From the cell containing the given text, extract its center point as [x, y] coordinate. 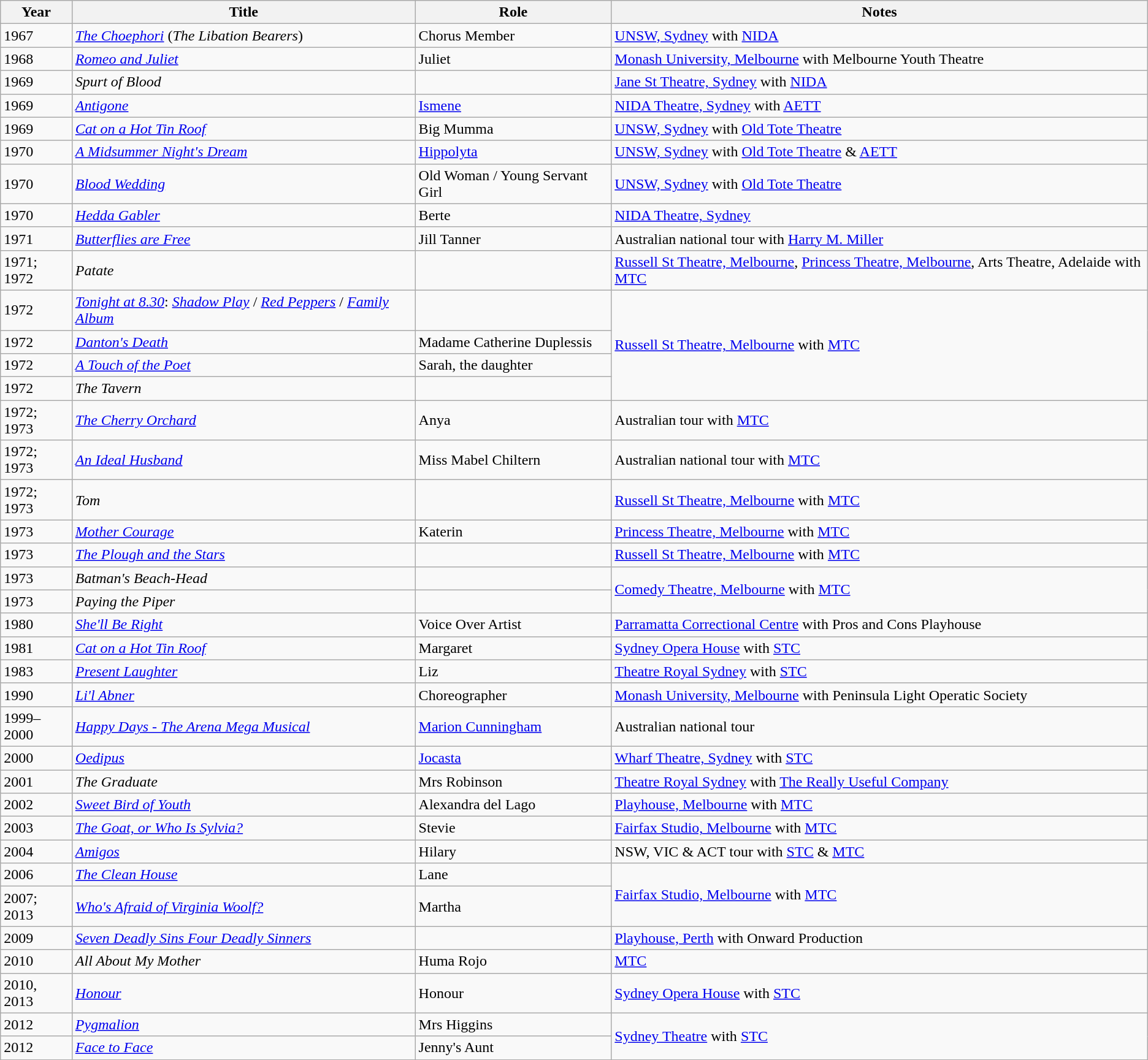
Playhouse, Melbourne with MTC [879, 805]
Jocasta [513, 758]
Marion Cunningham [513, 726]
1999–2000 [37, 726]
The Clean House [243, 875]
Playhouse, Perth with Onward Production [879, 938]
Jane St Theatre, Sydney with NIDA [879, 82]
Butterflies are Free [243, 238]
Spurt of Blood [243, 82]
Mrs Higgins [513, 1024]
Ismene [513, 105]
The Tavern [243, 389]
Monash University, Melbourne with Melbourne Youth Theatre [879, 59]
The Cherry Orchard [243, 421]
2007; 2013 [37, 906]
The Graduate [243, 782]
Alexandra del Lago [513, 805]
Australian tour with MTC [879, 421]
Sarah, the daughter [513, 365]
UNSW, Sydney with Old Tote Theatre & AETT [879, 152]
Sweet Bird of Youth [243, 805]
Role [513, 12]
Paying the Piper [243, 601]
Hilary [513, 852]
Mother Courage [243, 532]
Voice Over Artist [513, 625]
Berte [513, 215]
Choreographer [513, 695]
2000 [37, 758]
2010, 2013 [37, 993]
Lane [513, 875]
2001 [37, 782]
Tom [243, 500]
Anya [513, 421]
1983 [37, 671]
Pygmalion [243, 1024]
Huma Rojo [513, 961]
2002 [37, 805]
Danton's Death [243, 341]
The Plough and the Stars [243, 555]
Notes [879, 12]
Year [37, 12]
The Goat, or Who Is Sylvia? [243, 828]
Mrs Robinson [513, 782]
Monash University, Melbourne with Peninsula Light Operatic Society [879, 695]
NIDA Theatre, Sydney [879, 215]
2004 [37, 852]
Sydney Theatre with STC [879, 1036]
1971 [37, 238]
Old Woman / Young Servant Girl [513, 184]
An Ideal Husband [243, 460]
Theatre Royal Sydney with STC [879, 671]
Australian national tour with MTC [879, 460]
Seven Deadly Sins Four Deadly Sinners [243, 938]
Margaret [513, 648]
Martha [513, 906]
Jill Tanner [513, 238]
Madame Catherine Duplessis [513, 341]
A Touch of the Poet [243, 365]
2003 [37, 828]
The Choephori (The Libation Bearers) [243, 36]
Theatre Royal Sydney with The Really Useful Company [879, 782]
Antigone [243, 105]
UNSW, Sydney with NIDA [879, 36]
Juliet [513, 59]
She'll Be Right [243, 625]
MTC [879, 961]
Romeo and Juliet [243, 59]
Australian national tour [879, 726]
Chorus Member [513, 36]
Liz [513, 671]
1971; 1972 [37, 270]
Tonight at 8.30: Shadow Play / Red Peppers / Family Album [243, 310]
Princess Theatre, Melbourne with MTC [879, 532]
Katerin [513, 532]
Australian national tour with Harry M. Miller [879, 238]
1968 [37, 59]
NSW, VIC & ACT tour with STC & MTC [879, 852]
Patate [243, 270]
1981 [37, 648]
1967 [37, 36]
2010 [37, 961]
1990 [37, 695]
Li'l Abner [243, 695]
Hippolyta [513, 152]
2006 [37, 875]
Happy Days - The Arena Mega Musical [243, 726]
Oedipus [243, 758]
2009 [37, 938]
Parramatta Correctional Centre with Pros and Cons Playhouse [879, 625]
Russell St Theatre, Melbourne, Princess Theatre, Melbourne, Arts Theatre, Adelaide with MTC [879, 270]
Comedy Theatre, Melbourne with MTC [879, 590]
Miss Mabel Chiltern [513, 460]
Title [243, 12]
Amigos [243, 852]
Big Mumma [513, 129]
Stevie [513, 828]
A Midsummer Night's Dream [243, 152]
Jenny's Aunt [513, 1048]
NIDA Theatre, Sydney with AETT [879, 105]
Who's Afraid of Virginia Woolf? [243, 906]
Face to Face [243, 1048]
All About My Mother [243, 961]
Blood Wedding [243, 184]
Hedda Gabler [243, 215]
Present Laughter [243, 671]
Wharf Theatre, Sydney with STC [879, 758]
Batman's Beach-Head [243, 578]
1980 [37, 625]
